Find where the given text appears and provide that cell's center as [X, Y] coordinate. 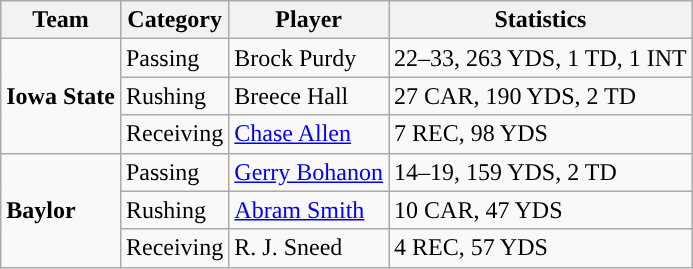
Gerry Bohanon [309, 172]
4 REC, 57 YDS [541, 248]
Abram Smith [309, 210]
22–33, 263 YDS, 1 TD, 1 INT [541, 58]
Team [61, 20]
Statistics [541, 20]
7 REC, 98 YDS [541, 134]
Player [309, 20]
Chase Allen [309, 134]
R. J. Sneed [309, 248]
10 CAR, 47 YDS [541, 210]
Breece Hall [309, 96]
Category [174, 20]
27 CAR, 190 YDS, 2 TD [541, 96]
14–19, 159 YDS, 2 TD [541, 172]
Brock Purdy [309, 58]
Iowa State [61, 96]
Baylor [61, 210]
